Provide the [X, Y] coordinate of the cell's center where the given text is located.  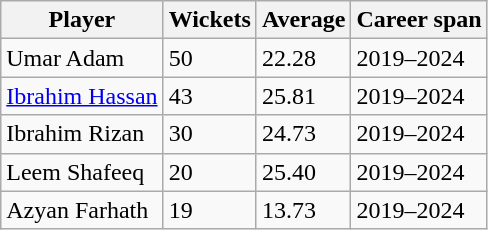
24.73 [304, 134]
30 [210, 134]
22.28 [304, 58]
Ibrahim Rizan [82, 134]
Leem Shafeeq [82, 172]
20 [210, 172]
Umar Adam [82, 58]
25.40 [304, 172]
Azyan Farhath [82, 210]
Career span [419, 20]
Average [304, 20]
50 [210, 58]
13.73 [304, 210]
Player [82, 20]
43 [210, 96]
Ibrahim Hassan [82, 96]
Wickets [210, 20]
19 [210, 210]
25.81 [304, 96]
